Locate the cell with the specified text and output its [x, y] center coordinate. 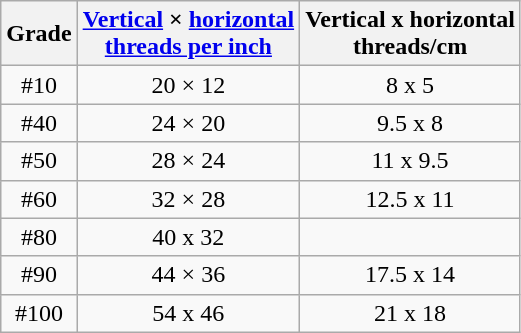
24 × 20 [188, 123]
20 × 12 [188, 85]
40 x 32 [188, 237]
Vertical × horizontalthreads per inch [188, 34]
#60 [39, 199]
#90 [39, 275]
28 × 24 [188, 161]
#80 [39, 237]
#10 [39, 85]
17.5 x 14 [410, 275]
12.5 x 11 [410, 199]
21 x 18 [410, 313]
9.5 x 8 [410, 123]
8 x 5 [410, 85]
32 × 28 [188, 199]
#50 [39, 161]
44 × 36 [188, 275]
54 x 46 [188, 313]
11 x 9.5 [410, 161]
Grade [39, 34]
#40 [39, 123]
Vertical x horizontal threads/cm [410, 34]
#100 [39, 313]
